From the cell containing the given text, extract its center point as (x, y) coordinate. 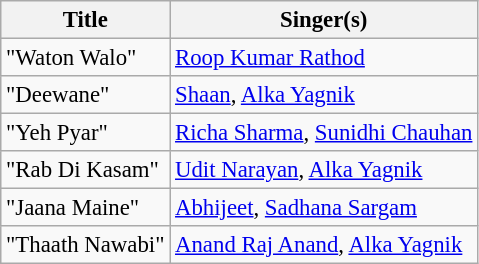
"Waton Walo" (86, 58)
"Jaana Maine" (86, 208)
"Deewane" (86, 95)
Roop Kumar Rathod (324, 58)
"Thaath Nawabi" (86, 245)
Udit Narayan, Alka Yagnik (324, 170)
Abhijeet, Sadhana Sargam (324, 208)
Anand Raj Anand, Alka Yagnik (324, 245)
"Rab Di Kasam" (86, 170)
Title (86, 20)
Singer(s) (324, 20)
Shaan, Alka Yagnik (324, 95)
Richa Sharma, Sunidhi Chauhan (324, 133)
"Yeh Pyar" (86, 133)
